From the cell containing the given text, extract its center point as (x, y) coordinate. 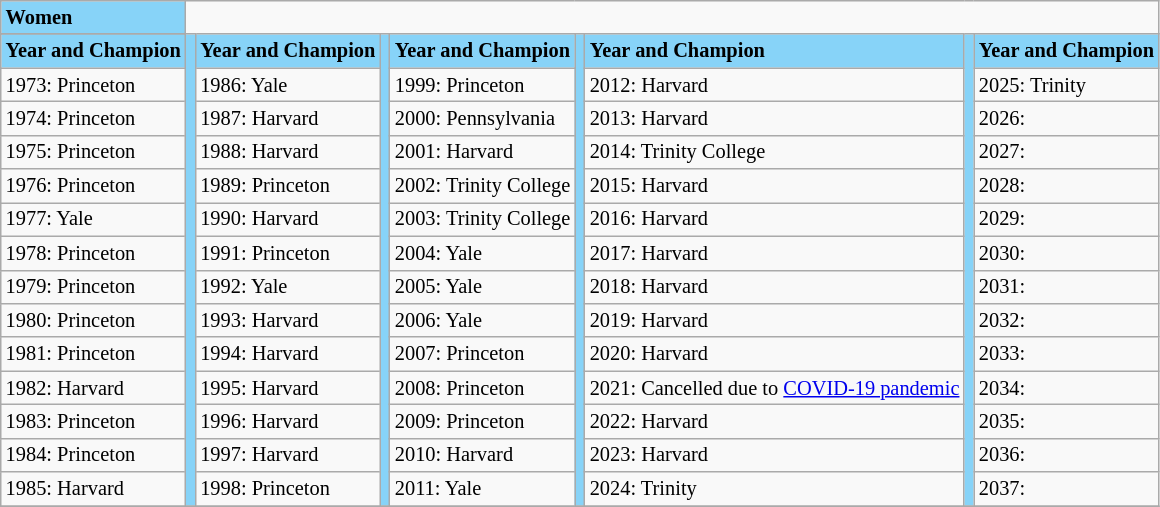
2000: Pennsylvania (482, 118)
2005: Yale (482, 287)
2004: Yale (482, 253)
2024: Trinity (774, 489)
1975: Princeton (94, 152)
2016: Harvard (774, 219)
1986: Yale (288, 85)
1977: Yale (94, 219)
1988: Harvard (288, 152)
1994: Harvard (288, 354)
2006: Yale (482, 320)
Women (94, 17)
1974: Princeton (94, 118)
1992: Yale (288, 287)
2009: Princeton (482, 421)
1999: Princeton (482, 85)
2001: Harvard (482, 152)
2025: Trinity (1066, 85)
2021: Cancelled due to COVID-19 pandemic (774, 388)
2018: Harvard (774, 287)
2015: Harvard (774, 186)
1997: Harvard (288, 455)
2030: (1066, 253)
2008: Princeton (482, 388)
2012: Harvard (774, 85)
1989: Princeton (288, 186)
2031: (1066, 287)
1979: Princeton (94, 287)
2033: (1066, 354)
2029: (1066, 219)
1978: Princeton (94, 253)
2011: Yale (482, 489)
1990: Harvard (288, 219)
2014: Trinity College (774, 152)
2032: (1066, 320)
1973: Princeton (94, 85)
1981: Princeton (94, 354)
1980: Princeton (94, 320)
2037: (1066, 489)
2002: Trinity College (482, 186)
1985: Harvard (94, 489)
2023: Harvard (774, 455)
2035: (1066, 421)
2013: Harvard (774, 118)
1976: Princeton (94, 186)
2034: (1066, 388)
1993: Harvard (288, 320)
2022: Harvard (774, 421)
1982: Harvard (94, 388)
1987: Harvard (288, 118)
1991: Princeton (288, 253)
2007: Princeton (482, 354)
2020: Harvard (774, 354)
1984: Princeton (94, 455)
2036: (1066, 455)
2026: (1066, 118)
2003: Trinity College (482, 219)
2027: (1066, 152)
1996: Harvard (288, 421)
1998: Princeton (288, 489)
2019: Harvard (774, 320)
1995: Harvard (288, 388)
2017: Harvard (774, 253)
2010: Harvard (482, 455)
1983: Princeton (94, 421)
2028: (1066, 186)
